Return the (x, y) coordinate for the center point of the cell that contains the specified text.  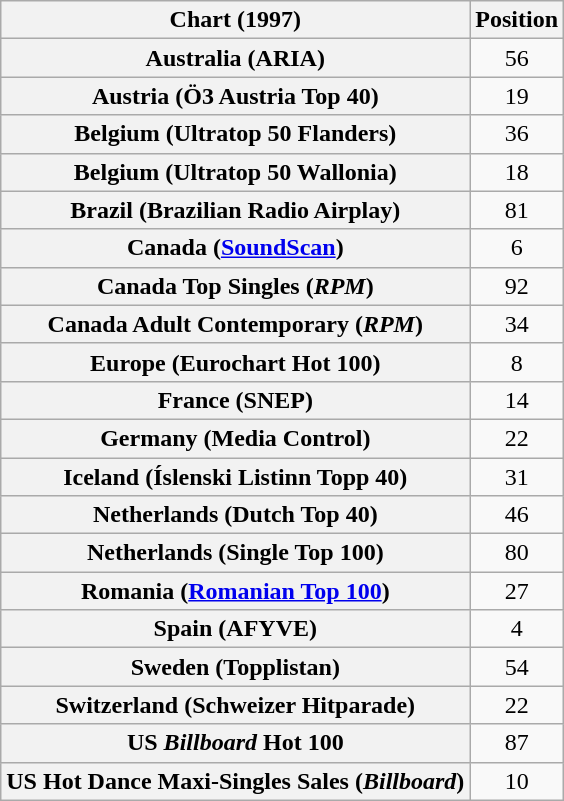
Belgium (Ultratop 50 Wallonia) (236, 172)
Australia (ARIA) (236, 58)
10 (517, 781)
81 (517, 210)
Canada (SoundScan) (236, 248)
Netherlands (Dutch Top 40) (236, 515)
54 (517, 667)
US Billboard Hot 100 (236, 743)
Canada Adult Contemporary (RPM) (236, 324)
4 (517, 629)
Switzerland (Schweizer Hitparade) (236, 705)
46 (517, 515)
Position (517, 20)
Spain (AFYVE) (236, 629)
34 (517, 324)
87 (517, 743)
Sweden (Topplistan) (236, 667)
36 (517, 134)
Canada Top Singles (RPM) (236, 286)
US Hot Dance Maxi-Singles Sales (Billboard) (236, 781)
92 (517, 286)
Belgium (Ultratop 50 Flanders) (236, 134)
14 (517, 400)
31 (517, 477)
France (SNEP) (236, 400)
Brazil (Brazilian Radio Airplay) (236, 210)
Iceland (Íslenski Listinn Topp 40) (236, 477)
27 (517, 591)
6 (517, 248)
80 (517, 553)
18 (517, 172)
19 (517, 96)
Germany (Media Control) (236, 438)
Netherlands (Single Top 100) (236, 553)
56 (517, 58)
Europe (Eurochart Hot 100) (236, 362)
Austria (Ö3 Austria Top 40) (236, 96)
Chart (1997) (236, 20)
8 (517, 362)
Romania (Romanian Top 100) (236, 591)
